Scan for the cell matching the given text and deliver its (x, y) coordinate at center. 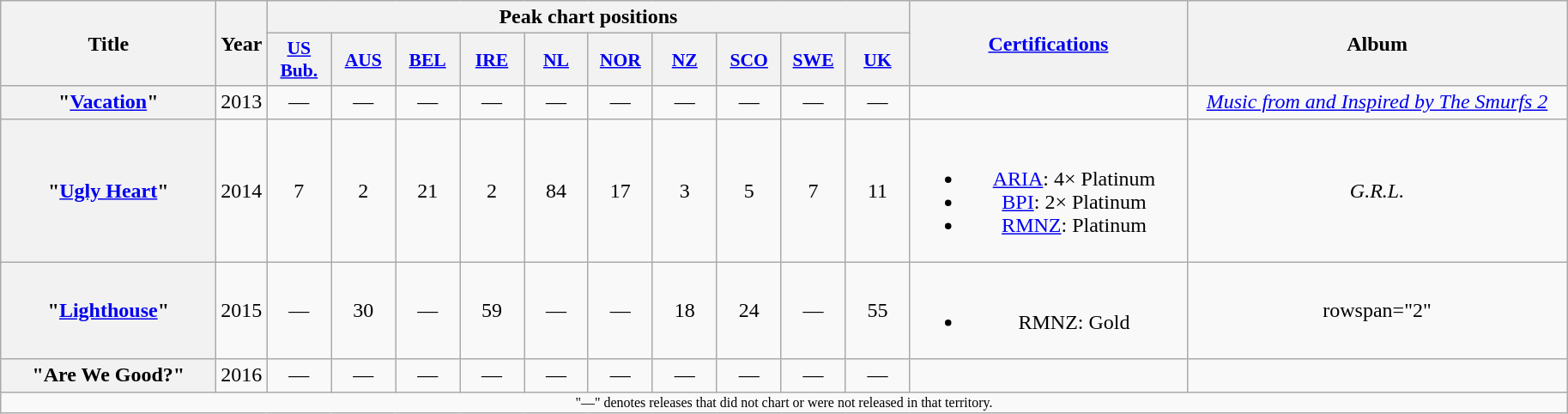
2016 (242, 375)
SWE (814, 60)
17 (620, 191)
UK (877, 60)
"Vacation" (108, 102)
21 (427, 191)
Title (108, 43)
SCO (748, 60)
Certifications (1049, 43)
ARIA: 4× PlatinumBPI: 2× PlatinumRMNZ: Platinum (1049, 191)
NZ (685, 60)
NL (556, 60)
59 (493, 311)
USBub. (299, 60)
"Are We Good?" (108, 375)
3 (685, 191)
2013 (242, 102)
Year (242, 43)
11 (877, 191)
Album (1377, 43)
Peak chart positions (589, 17)
NOR (620, 60)
"—" denotes releases that did not chart or were not released in that territory. (784, 402)
55 (877, 311)
2015 (242, 311)
84 (556, 191)
RMNZ: Gold (1049, 311)
G.R.L. (1377, 191)
"Ugly Heart" (108, 191)
IRE (493, 60)
18 (685, 311)
30 (364, 311)
"Lighthouse" (108, 311)
BEL (427, 60)
rowspan="2" (1377, 311)
5 (748, 191)
AUS (364, 60)
24 (748, 311)
Music from and Inspired by The Smurfs 2 (1377, 102)
2014 (242, 191)
